Return the [x, y] coordinate for the center point of the cell that contains the specified text.  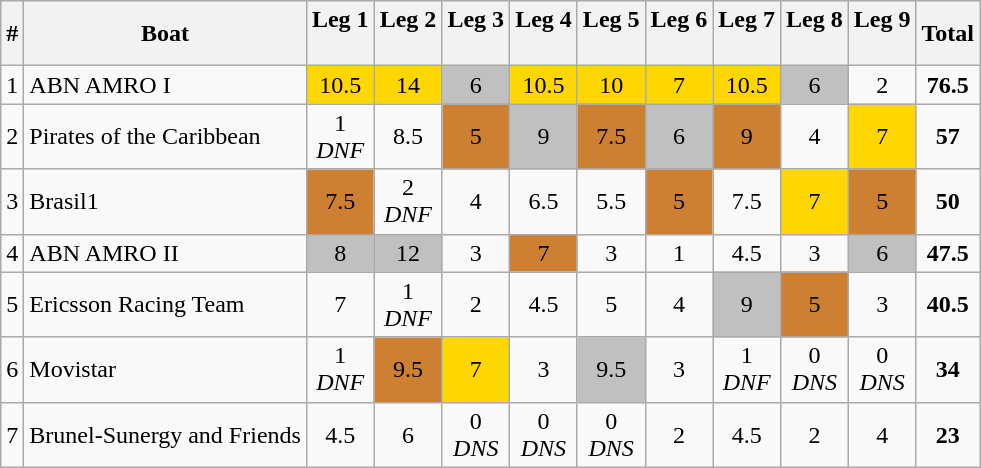
Leg 4 [544, 34]
8.5 [408, 136]
Leg 1 [340, 34]
# [12, 34]
10 [611, 85]
Brasil1 [166, 202]
Boat [166, 34]
8 [340, 253]
50 [948, 202]
ABN AMRO II [166, 253]
Leg 7 [747, 34]
23 [948, 434]
14 [408, 85]
40.5 [948, 304]
Movistar [166, 370]
34 [948, 370]
Leg 9 [882, 34]
Leg 3 [476, 34]
Leg 6 [679, 34]
5.5 [611, 202]
Ericsson Racing Team [166, 304]
57 [948, 136]
12 [408, 253]
Leg 8 [815, 34]
47.5 [948, 253]
Brunel-Sunergy and Friends [166, 434]
6.5 [544, 202]
Leg 2 [408, 34]
ABN AMRO I [166, 85]
2 DNF [408, 202]
Total [948, 34]
Pirates of the Caribbean [166, 136]
Leg 5 [611, 34]
76.5 [948, 85]
